From the cell containing the given text, extract its center point as (X, Y) coordinate. 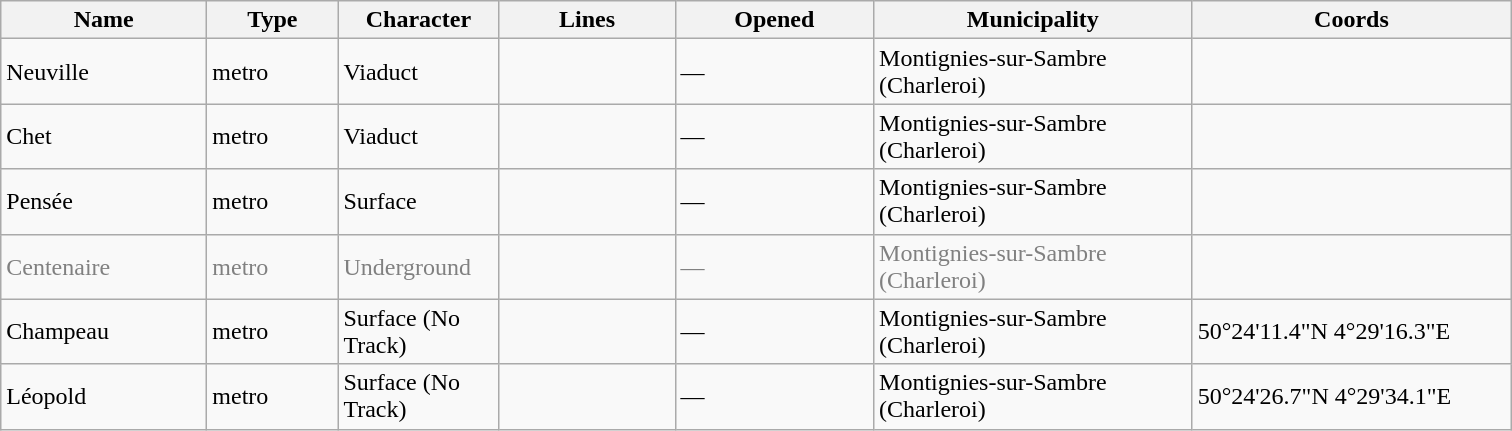
Character (418, 20)
Municipality (1034, 20)
Coords (1352, 20)
Surface (418, 202)
Neuville (104, 72)
50°24'26.7"N 4°29'34.1"E (1352, 396)
Chet (104, 136)
50°24'11.4"N 4°29'16.3"E (1352, 332)
Centenaire (104, 266)
Pensée (104, 202)
Opened (774, 20)
Underground (418, 266)
Champeau (104, 332)
Name (104, 20)
Type (272, 20)
Léopold (104, 396)
Lines (587, 20)
